Find where the given text appears and provide that cell's center as (X, Y) coordinate. 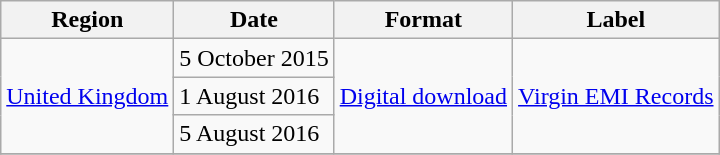
United Kingdom (88, 96)
Format (423, 20)
5 August 2016 (254, 134)
5 October 2015 (254, 58)
Virgin EMI Records (616, 96)
Date (254, 20)
Digital download (423, 96)
Label (616, 20)
1 August 2016 (254, 96)
Region (88, 20)
